Detect which cell encompasses the target text, then output its [X, Y] center coordinate. 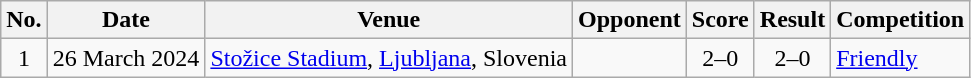
Stožice Stadium, Ljubljana, Slovenia [389, 58]
Date [126, 20]
26 March 2024 [126, 58]
Result [792, 20]
No. [24, 20]
Friendly [900, 58]
Venue [389, 20]
Opponent [630, 20]
Score [720, 20]
1 [24, 58]
Competition [900, 20]
